Return the (x, y) coordinate for the center point of the cell that contains the specified text.  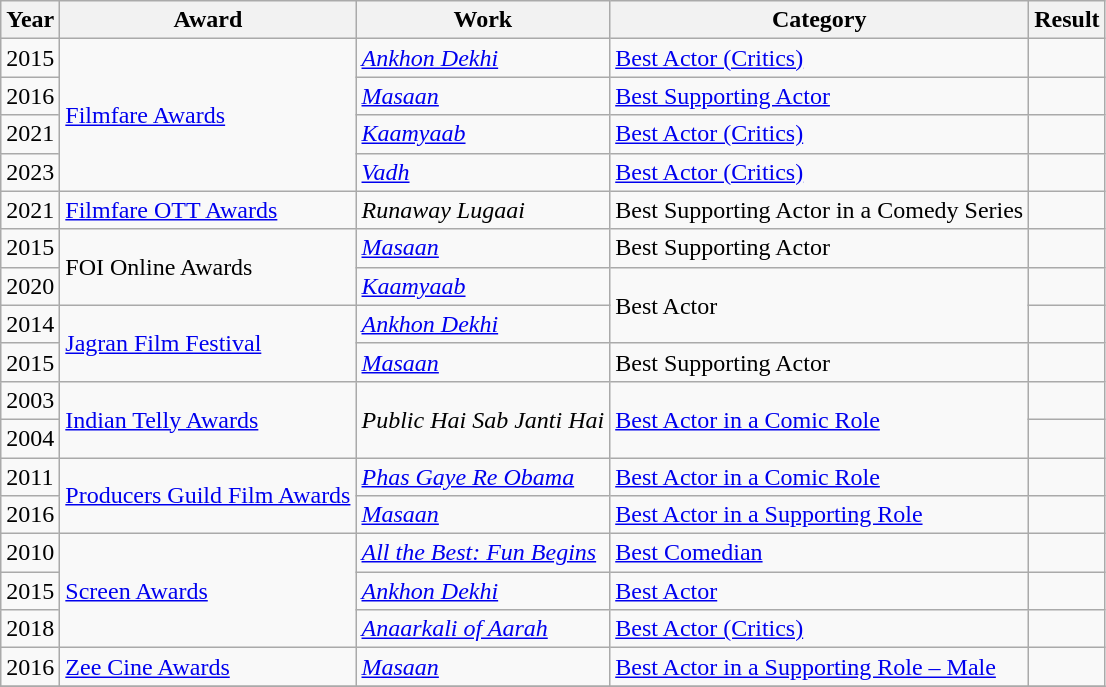
Jagran Film Festival (208, 343)
Result⁣⁣ (1067, 20)
2020 (30, 286)
Public Hai Sab Janti Hai (483, 419)
Best Comedian (820, 553)
Screen Awards (208, 591)
Best Actor in a Supporting Role – Male (820, 667)
All the Best: Fun Begins (483, 553)
Filmfare Awards (208, 115)
Best Supporting Actor in a Comedy Series (820, 210)
Work⁣ (483, 20)
Zee Cine Awards (208, 667)
Vadh (483, 172)
2018 (30, 629)
Anaarkali of Aarah (483, 629)
2010 (30, 553)
2023 (30, 172)
Year⁣ (30, 20)
Producers Guild Film Awards (208, 496)
Best Actor in a Supporting Role (820, 515)
2003 (30, 400)
Indian Telly Awards (208, 419)
Award (208, 20)
Category⁣ (820, 20)
2011 (30, 477)
Phas Gaye Re Obama (483, 477)
Runaway Lugaai (483, 210)
2014 (30, 324)
2004 (30, 438)
Filmfare OTT Awards (208, 210)
FOI Online Awards (208, 267)
